Determine the [x, y] coordinate at the center of the cell enclosing the given text.  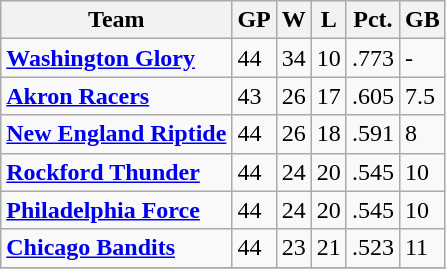
.523 [372, 248]
Akron Racers [116, 96]
.773 [372, 58]
L [328, 20]
11 [422, 248]
GP [254, 20]
New England Riptide [116, 134]
17 [328, 96]
Washington Glory [116, 58]
23 [294, 248]
W [294, 20]
Rockford Thunder [116, 172]
Pct. [372, 20]
34 [294, 58]
- [422, 58]
.591 [372, 134]
.605 [372, 96]
18 [328, 134]
Chicago Bandits [116, 248]
43 [254, 96]
GB [422, 20]
21 [328, 248]
Philadelphia Force [116, 210]
Team [116, 20]
8 [422, 134]
7.5 [422, 96]
